For the text-containing cell, return its midpoint in [X, Y] coordinate format. 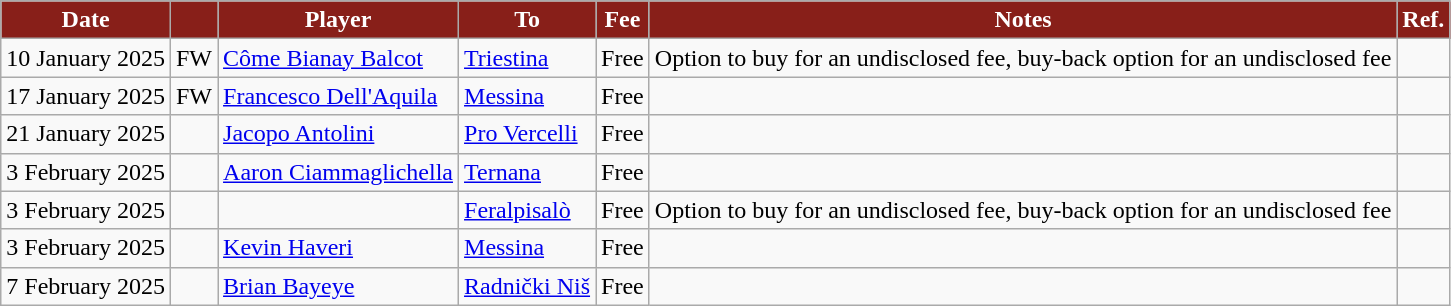
To [528, 20]
Date [86, 20]
Fee [623, 20]
Triestina [528, 58]
17 January 2025 [86, 96]
Côme Bianay Balcot [338, 58]
10 January 2025 [86, 58]
Jacopo Antolini [338, 134]
Feralpisalò [528, 210]
21 January 2025 [86, 134]
Ref. [1424, 20]
Aaron Ciammaglichella [338, 172]
Notes [1023, 20]
Player [338, 20]
Brian Bayeye [338, 286]
Ternana [528, 172]
Pro Vercelli [528, 134]
Francesco Dell'Aquila [338, 96]
Kevin Haveri [338, 248]
7 February 2025 [86, 286]
Radnički Niš [528, 286]
